From the cell containing the given text, extract its center point as (x, y) coordinate. 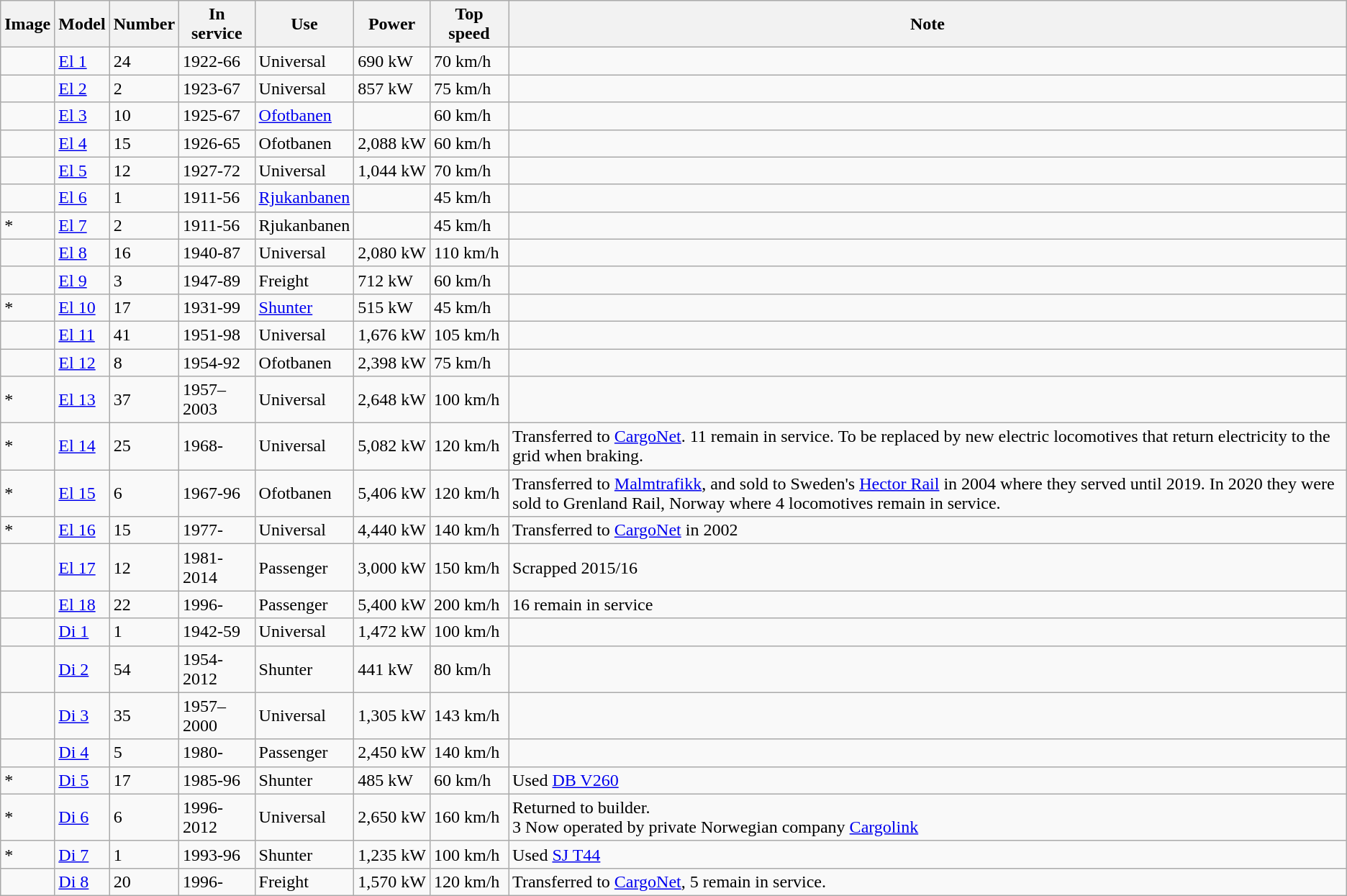
Di 1 (82, 632)
Di 5 (82, 780)
41 (144, 335)
1993-96 (217, 854)
690 kW (392, 61)
1927-72 (217, 171)
Image (27, 24)
5 (144, 753)
1957–2000 (217, 715)
Transferred to CargoNet in 2002 (928, 530)
485 kW (392, 780)
Scrapped 2015/16 (928, 567)
El 10 (82, 307)
110 km/h (469, 253)
5,082 kW (392, 446)
Di 3 (82, 715)
Di 4 (82, 753)
1951-98 (217, 335)
Number (144, 24)
22 (144, 605)
1954-2012 (217, 669)
El 11 (82, 335)
5,406 kW (392, 494)
2,398 kW (392, 362)
3,000 kW (392, 567)
16 (144, 253)
2,088 kW (392, 143)
Used SJ T44 (928, 854)
Power (392, 24)
El 16 (82, 530)
1,044 kW (392, 171)
1,305 kW (392, 715)
160 km/h (469, 818)
Di 6 (82, 818)
25 (144, 446)
1,472 kW (392, 632)
200 km/h (469, 605)
1980- (217, 753)
El 4 (82, 143)
Transferred to CargoNet. 11 remain in service. To be replaced by new electric locomotives that return electricity to the grid when braking. (928, 446)
1,235 kW (392, 854)
10 (144, 116)
80 km/h (469, 669)
1967-96 (217, 494)
1,570 kW (392, 882)
3 (144, 280)
1,676 kW (392, 335)
1977- (217, 530)
Di 7 (82, 854)
2,080 kW (392, 253)
54 (144, 669)
1985-96 (217, 780)
1925-67 (217, 116)
El 15 (82, 494)
Transferred to CargoNet, 5 remain in service. (928, 882)
Use (304, 24)
1942-59 (217, 632)
Model (82, 24)
Di 2 (82, 669)
1954-92 (217, 362)
In service (217, 24)
143 km/h (469, 715)
El 17 (82, 567)
37 (144, 400)
24 (144, 61)
35 (144, 715)
150 km/h (469, 567)
515 kW (392, 307)
Di 8 (82, 882)
Note (928, 24)
El 8 (82, 253)
1923-67 (217, 89)
1981-2014 (217, 567)
1968- (217, 446)
El 9 (82, 280)
El 13 (82, 400)
El 1 (82, 61)
5,400 kW (392, 605)
1996- 2012 (217, 818)
2,648 kW (392, 400)
1926-65 (217, 143)
Top speed (469, 24)
857 kW (392, 89)
El 18 (82, 605)
20 (144, 882)
El 7 (82, 225)
El 6 (82, 198)
1931-99 (217, 307)
712 kW (392, 280)
1922-66 (217, 61)
1957–2003 (217, 400)
El 3 (82, 116)
105 km/h (469, 335)
2,450 kW (392, 753)
El 5 (82, 171)
1947-89 (217, 280)
Used DB V260 (928, 780)
El 2 (82, 89)
El 14 (82, 446)
4,440 kW (392, 530)
Returned to builder.3 Now operated by private Norwegian company Cargolink (928, 818)
16 remain in service (928, 605)
441 kW (392, 669)
8 (144, 362)
1940-87 (217, 253)
El 12 (82, 362)
2,650 kW (392, 818)
